Output the (x, y) coordinate of the center of the cell containing the given text.  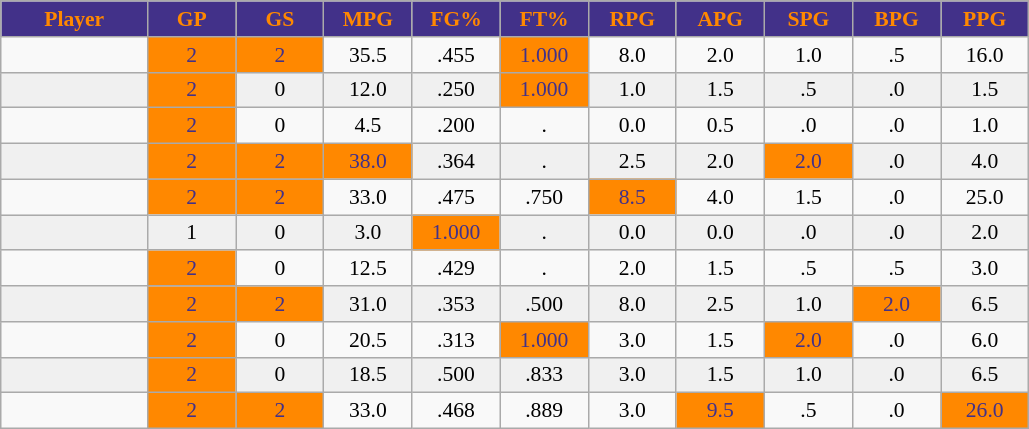
BPG (896, 19)
8.5 (632, 197)
Player (74, 19)
31.0 (368, 304)
0.5 (720, 126)
MPG (368, 19)
25.0 (985, 197)
FG% (456, 19)
20.5 (368, 340)
PPG (985, 19)
.455 (456, 55)
35.5 (368, 55)
.364 (456, 162)
SPG (808, 19)
APG (720, 19)
.889 (544, 411)
GS (280, 19)
16.0 (985, 55)
.475 (456, 197)
1 (192, 233)
4.5 (368, 126)
12.0 (368, 90)
.429 (456, 269)
FT% (544, 19)
18.5 (368, 375)
RPG (632, 19)
26.0 (985, 411)
12.5 (368, 269)
.833 (544, 375)
.468 (456, 411)
GP (192, 19)
.313 (456, 340)
.200 (456, 126)
.353 (456, 304)
9.5 (720, 411)
.750 (544, 197)
.250 (456, 90)
38.0 (368, 162)
6.0 (985, 340)
